Extract the (x, y) coordinate from the center of the cell holding the provided text.  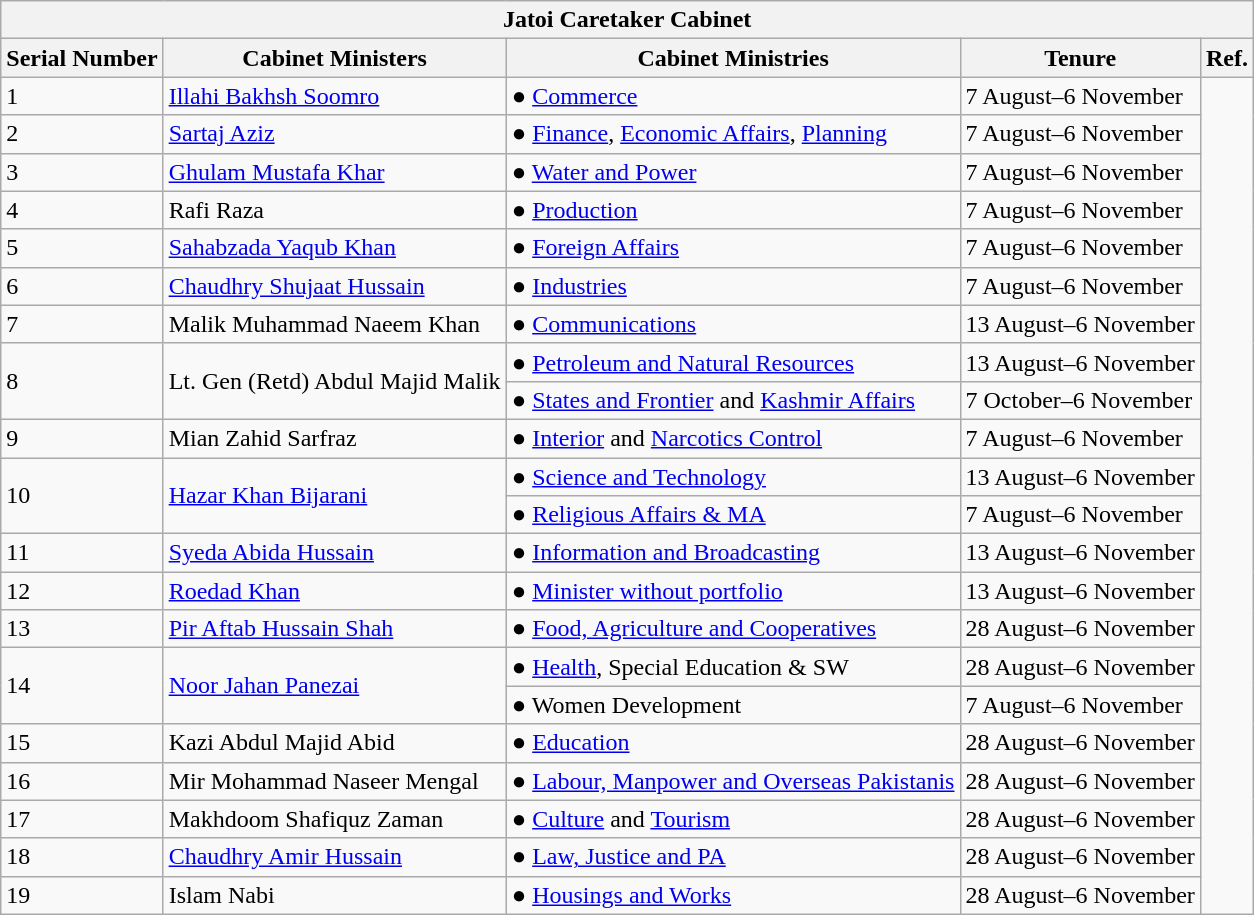
Mian Zahid Sarfraz (334, 438)
● Industries (733, 286)
● Health, Special Education & SW (733, 667)
Ghulam Mustafa Khar (334, 172)
1 (82, 96)
Sartaj Aziz (334, 134)
14 (82, 686)
● Culture and Tourism (733, 819)
● Food, Agriculture and Cooperatives (733, 629)
Cabinet Ministers (334, 58)
Islam Nabi (334, 895)
Cabinet Ministries (733, 58)
● Science and Technology (733, 477)
19 (82, 895)
Chaudhry Amir Hussain (334, 857)
● Petroleum and Natural Resources (733, 362)
Hazar Khan Bijarani (334, 496)
Sahabzada Yaqub Khan (334, 248)
● Communications (733, 324)
Ref. (1226, 58)
4 (82, 210)
17 (82, 819)
Malik Muhammad Naeem Khan (334, 324)
5 (82, 248)
● Information and Broadcasting (733, 553)
10 (82, 496)
Pir Aftab Hussain Shah (334, 629)
Lt. Gen (Retd) Abdul Majid Malik (334, 381)
16 (82, 781)
● Housings and Works (733, 895)
● Foreign Affairs (733, 248)
7 October–6 November (1080, 400)
Noor Jahan Panezai (334, 686)
● Women Development (733, 705)
● Finance, Economic Affairs, Planning (733, 134)
2 (82, 134)
12 (82, 591)
Kazi Abdul Majid Abid (334, 743)
6 (82, 286)
9 (82, 438)
Syeda Abida Hussain (334, 553)
● Interior and Narcotics Control (733, 438)
● Production (733, 210)
13 (82, 629)
15 (82, 743)
Roedad Khan (334, 591)
Illahi Bakhsh Soomro (334, 96)
● Water and Power (733, 172)
Tenure (1080, 58)
● Religious Affairs & MA (733, 515)
3 (82, 172)
Serial Number (82, 58)
7 (82, 324)
● States and Frontier and Kashmir Affairs (733, 400)
● Minister without portfolio (733, 591)
18 (82, 857)
Mir Mohammad Naseer Mengal (334, 781)
● Labour, Manpower and Overseas Pakistanis (733, 781)
● Commerce (733, 96)
● Education (733, 743)
Rafi Raza (334, 210)
Makhdoom Shafiquz Zaman (334, 819)
Chaudhry Shujaat Hussain (334, 286)
● Law, Justice and PA (733, 857)
11 (82, 553)
8 (82, 381)
Jatoi Caretaker Cabinet (628, 20)
